From the cell containing the given text, extract its center point as (x, y) coordinate. 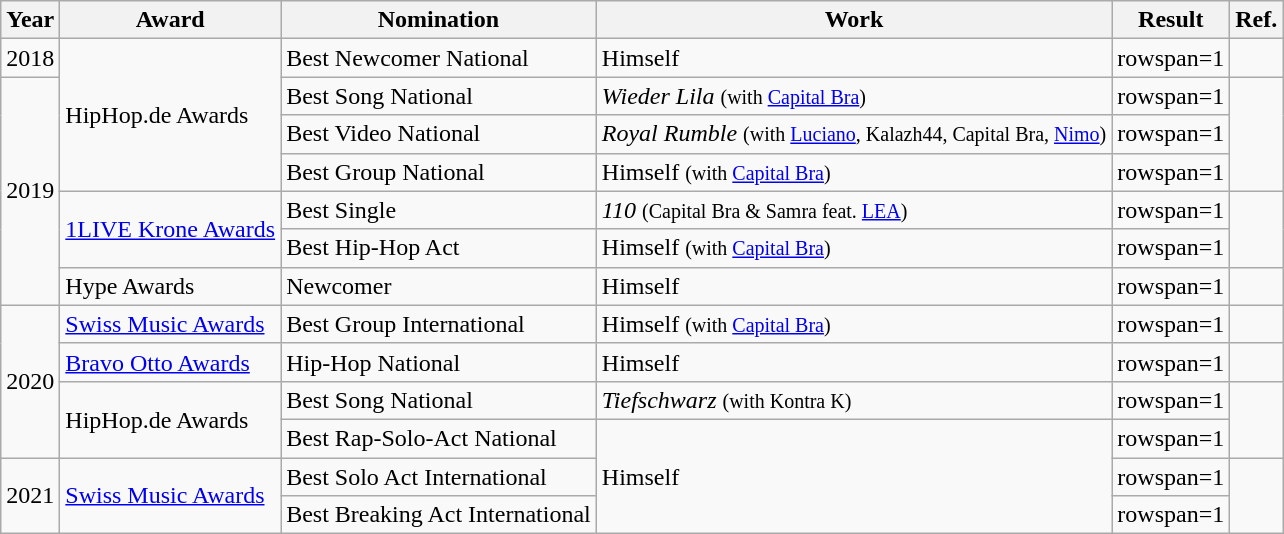
Result (1171, 20)
2021 (30, 496)
Hip-Hop National (439, 362)
Wieder Lila (with Capital Bra) (854, 96)
Best Newcomer National (439, 58)
Bravo Otto Awards (170, 362)
2020 (30, 381)
1LIVE Krone Awards (170, 229)
Award (170, 20)
Best Group International (439, 324)
Hype Awards (170, 286)
Best Hip-Hop Act (439, 248)
Best Rap-Solo-Act National (439, 438)
Work (854, 20)
Tiefschwarz (with Kontra K) (854, 400)
Best Group National (439, 172)
Best Solo Act International (439, 477)
110 (Capital Bra & Samra feat. LEA) (854, 210)
Nomination (439, 20)
Best Breaking Act International (439, 515)
Best Video National (439, 134)
Best Single (439, 210)
Ref. (1256, 20)
2019 (30, 191)
Royal Rumble (with Luciano, Kalazh44, Capital Bra, Nimo) (854, 134)
Year (30, 20)
2018 (30, 58)
Newcomer (439, 286)
